Provide the [X, Y] coordinate of the cell's center where the given text is located.  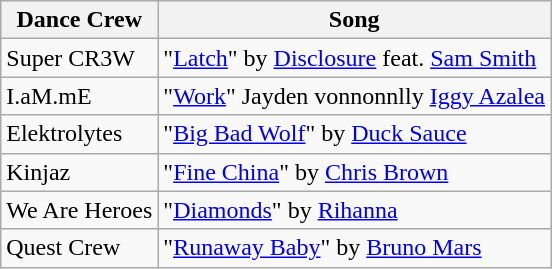
"Big Bad Wolf" by Duck Sauce [354, 134]
"Fine China" by Chris Brown [354, 172]
Quest Crew [80, 248]
Super CR3W [80, 58]
"Runaway Baby" by Bruno Mars [354, 248]
We Are Heroes [80, 210]
Dance Crew [80, 20]
Song [354, 20]
Elektrolytes [80, 134]
Kinjaz [80, 172]
I.aM.mE [80, 96]
"Work" Jayden vonnonnlly Iggy Azalea [354, 96]
"Latch" by Disclosure feat. Sam Smith [354, 58]
"Diamonds" by Rihanna [354, 210]
